Capture the cell that displays the provided text and extract its (X, Y) central coordinate. 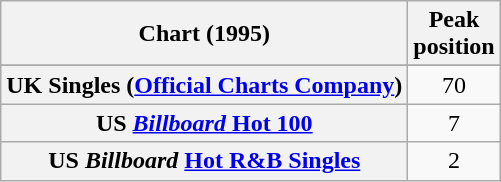
Chart (1995) (204, 34)
UK Singles (Official Charts Company) (204, 85)
7 (454, 123)
US Billboard Hot 100 (204, 123)
70 (454, 85)
US Billboard Hot R&B Singles (204, 161)
Peakposition (454, 34)
2 (454, 161)
